Capture the cell that displays the provided text and extract its [x, y] central coordinate. 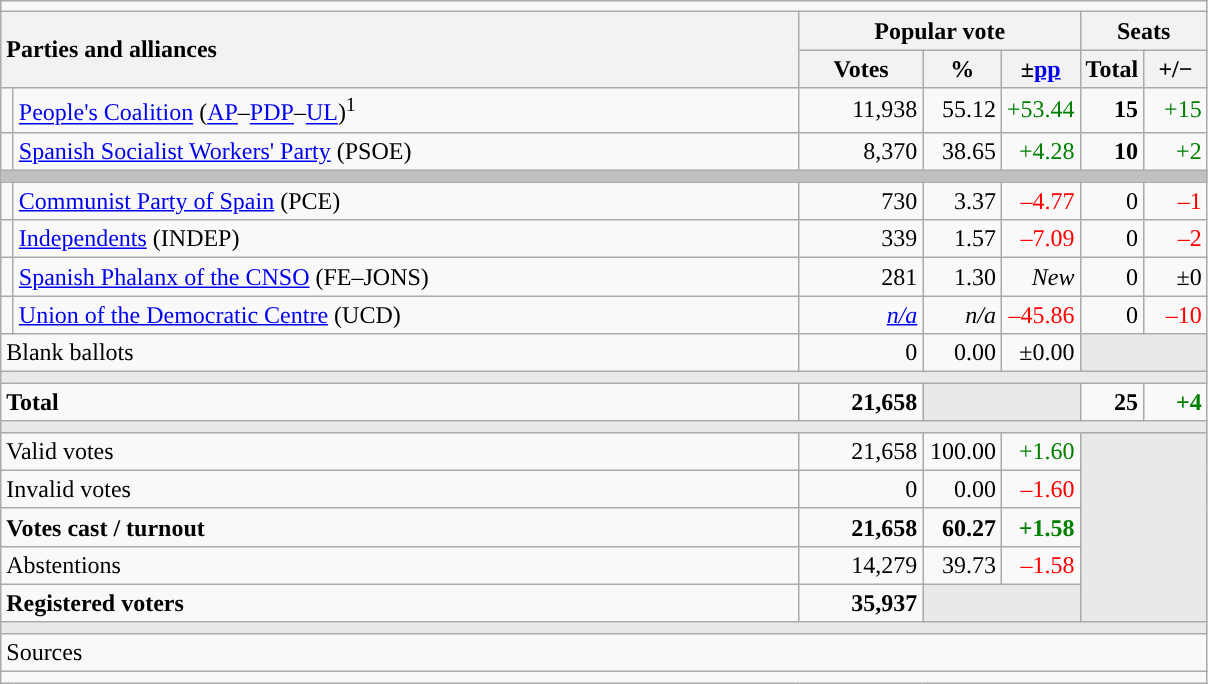
Independents (INDEP) [406, 239]
% [962, 69]
+4.28 [1040, 151]
+53.44 [1040, 110]
+15 [1176, 110]
±pp [1040, 69]
Blank ballots [400, 353]
Registered voters [400, 603]
Seats [1144, 31]
15 [1112, 110]
Abstentions [400, 565]
Communist Party of Spain (PCE) [406, 201]
281 [861, 277]
New [1040, 277]
+1.58 [1040, 527]
±0 [1176, 277]
14,279 [861, 565]
1.30 [962, 277]
11,938 [861, 110]
Spanish Socialist Workers' Party (PSOE) [406, 151]
35,937 [861, 603]
–1.58 [1040, 565]
±0.00 [1040, 353]
730 [861, 201]
+1.60 [1040, 451]
8,370 [861, 151]
–2 [1176, 239]
25 [1112, 402]
–10 [1176, 315]
Spanish Phalanx of the CNSO (FE–JONS) [406, 277]
100.00 [962, 451]
Valid votes [400, 451]
Union of the Democratic Centre (UCD) [406, 315]
Popular vote [940, 31]
Invalid votes [400, 489]
3.37 [962, 201]
38.65 [962, 151]
39.73 [962, 565]
Parties and alliances [400, 50]
60.27 [962, 527]
–7.09 [1040, 239]
People's Coalition (AP–PDP–UL)1 [406, 110]
1.57 [962, 239]
+2 [1176, 151]
–1 [1176, 201]
Sources [604, 652]
–45.86 [1040, 315]
+4 [1176, 402]
Votes [861, 69]
Votes cast / turnout [400, 527]
–4.77 [1040, 201]
55.12 [962, 110]
10 [1112, 151]
+/− [1176, 69]
339 [861, 239]
–1.60 [1040, 489]
